Detect which cell encompasses the target text, then output its (X, Y) center coordinate. 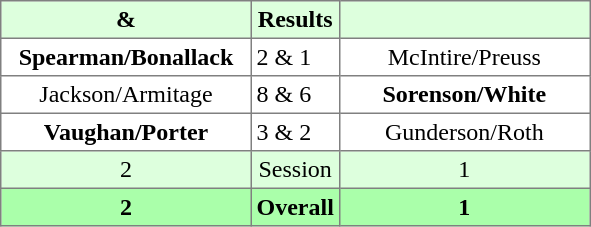
Gunderson/Roth (464, 132)
2 & 1 (295, 57)
Spearman/Bonallack (126, 57)
Session (295, 170)
& (126, 20)
McIntire/Preuss (464, 57)
Sorenson/White (464, 95)
Vaughan/Porter (126, 132)
8 & 6 (295, 95)
Overall (295, 207)
Jackson/Armitage (126, 95)
Results (295, 20)
3 & 2 (295, 132)
